Determine the [x, y] coordinate at the center of the cell enclosing the given text.  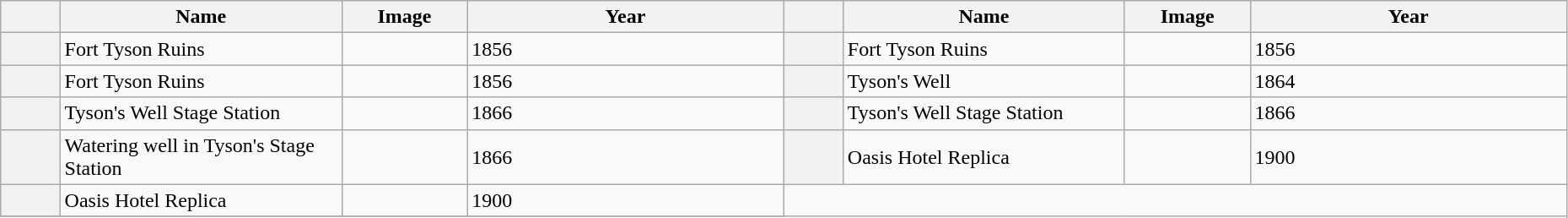
1864 [1409, 81]
Watering well in Tyson's Stage Station [201, 157]
Tyson's Well [983, 81]
